Search for the cell housing the specified text and yield its [x, y] center coordinate. 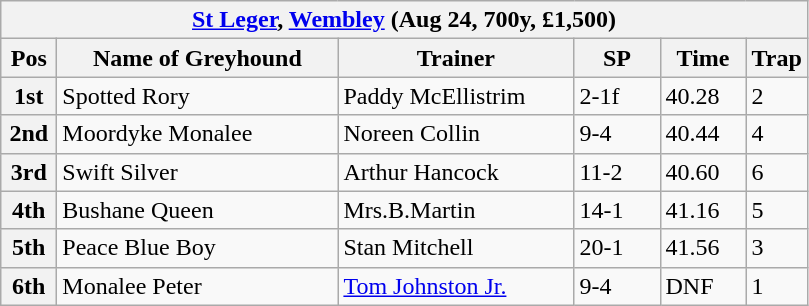
Peace Blue Boy [198, 248]
11-2 [617, 172]
3rd [29, 172]
Swift Silver [198, 172]
Name of Greyhound [198, 58]
6th [29, 286]
41.56 [703, 248]
Trainer [456, 58]
2 [776, 96]
5th [29, 248]
14-1 [617, 210]
41.16 [703, 210]
St Leger, Wembley (Aug 24, 700y, £1,500) [404, 20]
Stan Mitchell [456, 248]
Tom Johnston Jr. [456, 286]
5 [776, 210]
1st [29, 96]
4th [29, 210]
Moordyke Monalee [198, 134]
1 [776, 286]
2nd [29, 134]
Trap [776, 58]
Noreen Collin [456, 134]
2-1f [617, 96]
DNF [703, 286]
Time [703, 58]
40.44 [703, 134]
20-1 [617, 248]
3 [776, 248]
Pos [29, 58]
4 [776, 134]
Mrs.B.Martin [456, 210]
40.28 [703, 96]
SP [617, 58]
Bushane Queen [198, 210]
6 [776, 172]
Spotted Rory [198, 96]
40.60 [703, 172]
Monalee Peter [198, 286]
Arthur Hancock [456, 172]
Paddy McEllistrim [456, 96]
